For the text-containing cell, return its midpoint in (x, y) coordinate format. 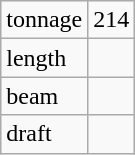
beam (44, 96)
length (44, 58)
214 (112, 20)
draft (44, 134)
tonnage (44, 20)
